Find where the given text appears and provide that cell's center as [X, Y] coordinate. 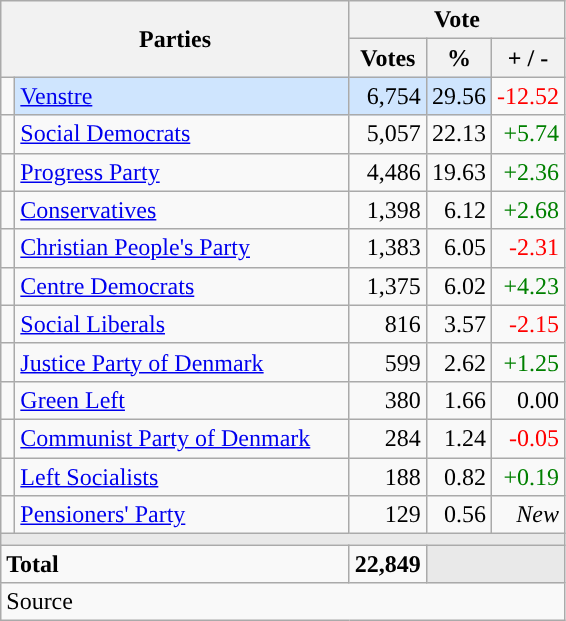
% [458, 58]
Christian People's Party [182, 248]
+0.19 [528, 477]
0.00 [528, 400]
Communist Party of Denmark [182, 438]
Venstre [182, 96]
Green Left [182, 400]
+4.23 [528, 286]
1,383 [388, 248]
19.63 [458, 172]
+ / - [528, 58]
Total [176, 564]
4,486 [388, 172]
0.82 [458, 477]
Justice Party of Denmark [182, 362]
6.12 [458, 210]
1,398 [388, 210]
3.57 [458, 324]
Progress Party [182, 172]
Social Democrats [182, 134]
284 [388, 438]
6.02 [458, 286]
Parties [176, 39]
5,057 [388, 134]
22,849 [388, 564]
2.62 [458, 362]
1.66 [458, 400]
-2.15 [528, 324]
0.56 [458, 515]
+2.36 [528, 172]
-12.52 [528, 96]
1,375 [388, 286]
6,754 [388, 96]
Conservatives [182, 210]
Vote [456, 20]
-2.31 [528, 248]
+1.25 [528, 362]
Left Socialists [182, 477]
Source [283, 602]
599 [388, 362]
Votes [388, 58]
+2.68 [528, 210]
188 [388, 477]
816 [388, 324]
1.24 [458, 438]
Centre Democrats [182, 286]
29.56 [458, 96]
6.05 [458, 248]
Social Liberals [182, 324]
New [528, 515]
+5.74 [528, 134]
22.13 [458, 134]
129 [388, 515]
-0.05 [528, 438]
Pensioners' Party [182, 515]
380 [388, 400]
